Scan for the cell matching the given text and deliver its (X, Y) coordinate at center. 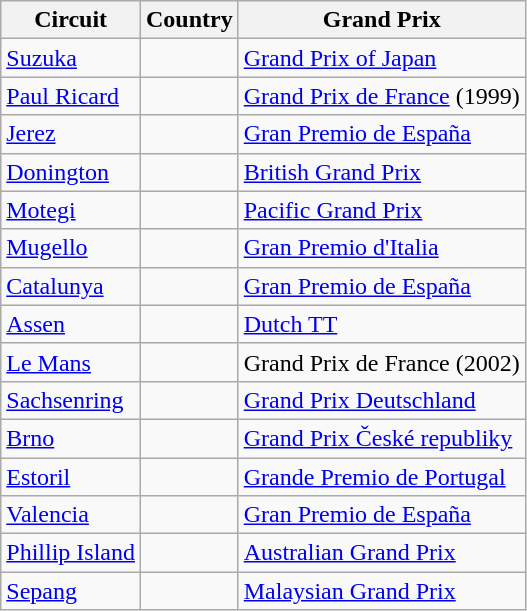
British Grand Prix (382, 172)
Malaysian Grand Prix (382, 591)
Grand Prix České republiky (382, 438)
Gran Premio d'Italia (382, 248)
Country (189, 20)
Brno (71, 438)
Le Mans (71, 362)
Assen (71, 324)
Sepang (71, 591)
Jerez (71, 134)
Valencia (71, 515)
Grand Prix Deutschland (382, 400)
Circuit (71, 20)
Donington (71, 172)
Motegi (71, 210)
Sachsenring (71, 400)
Grand Prix (382, 20)
Suzuka (71, 58)
Grand Prix of Japan (382, 58)
Pacific Grand Prix (382, 210)
Estoril (71, 477)
Dutch TT (382, 324)
Catalunya (71, 286)
Grand Prix de France (1999) (382, 96)
Mugello (71, 248)
Phillip Island (71, 553)
Grande Premio de Portugal (382, 477)
Paul Ricard (71, 96)
Grand Prix de France (2002) (382, 362)
Australian Grand Prix (382, 553)
